Pinpoint the cell where the given text exists, returning its [X, Y] midpoint coordinate. 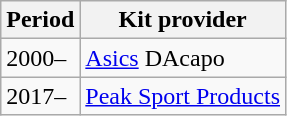
Asics DAcapo [183, 58]
Period [40, 20]
2000– [40, 58]
2017– [40, 96]
Peak Sport Products [183, 96]
Kit provider [183, 20]
